Output the (x, y) coordinate of the center of the cell containing the given text.  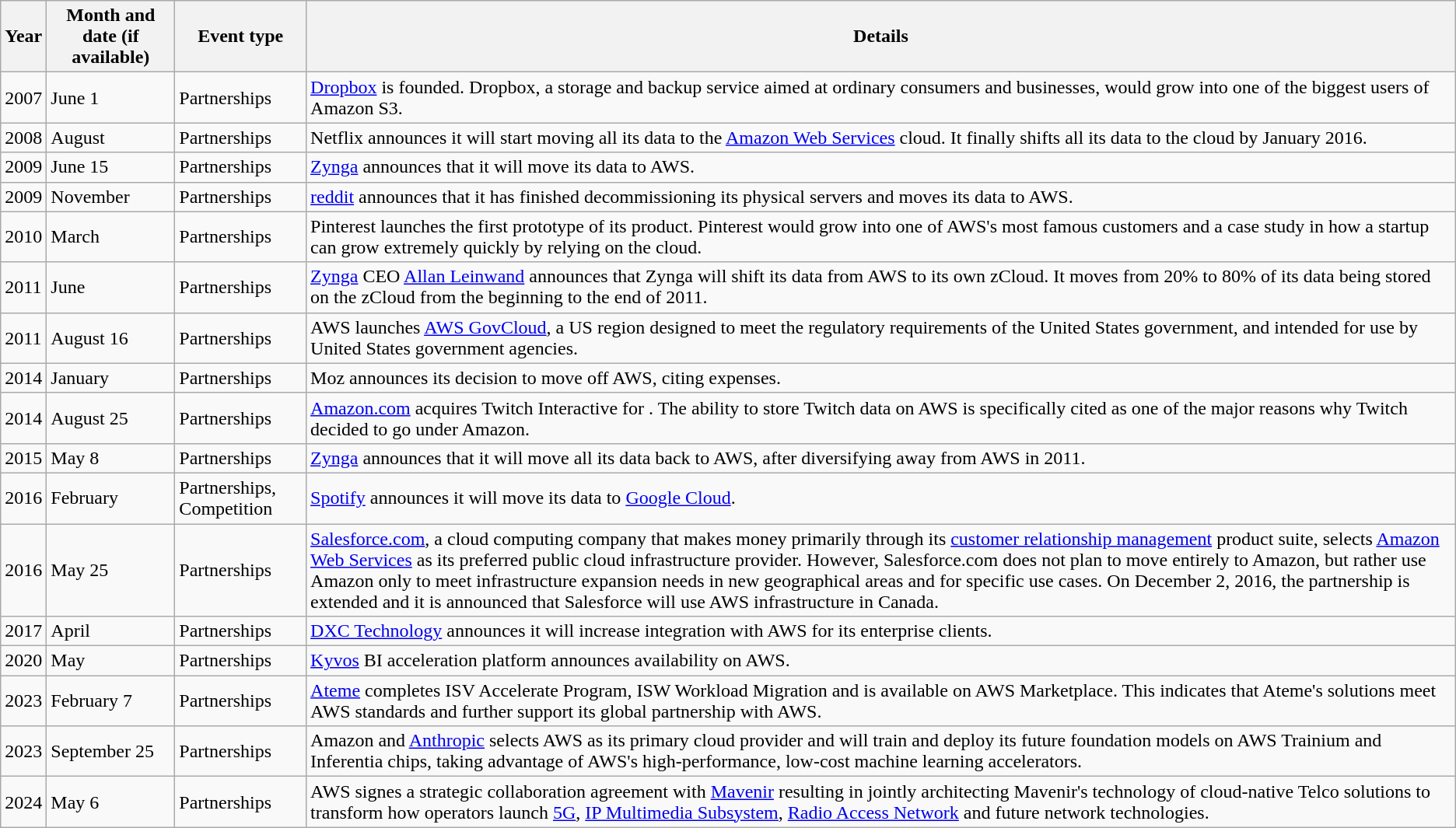
reddit announces that it has finished decommissioning its physical servers and moves its data to AWS. (881, 197)
Partnerships, Competition (241, 498)
2015 (23, 458)
September 25 (110, 751)
2017 (23, 631)
Month and date (if available) (110, 37)
Details (881, 37)
May (110, 661)
Year (23, 37)
January (110, 378)
Spotify announces it will move its data to Google Cloud. (881, 498)
August 16 (110, 337)
DXC Technology announces it will increase integration with AWS for its enterprise clients. (881, 631)
February 7 (110, 701)
June 1 (110, 98)
June (110, 288)
Kyvos BI acceleration platform announces availability on AWS. (881, 661)
March (110, 236)
2010 (23, 236)
Netflix announces it will start moving all its data to the Amazon Web Services cloud. It finally shifts all its data to the cloud by January 2016. (881, 138)
August 25 (110, 418)
August (110, 138)
Moz announces its decision to move off AWS, citing expenses. (881, 378)
November (110, 197)
June 15 (110, 167)
2024 (23, 802)
May 25 (110, 571)
February (110, 498)
Zynga announces that it will move all its data back to AWS, after diversifying away from AWS in 2011. (881, 458)
May 6 (110, 802)
2008 (23, 138)
2020 (23, 661)
Zynga announces that it will move its data to AWS. (881, 167)
Event type (241, 37)
May 8 (110, 458)
2007 (23, 98)
April (110, 631)
